Capture the cell that displays the provided text and extract its (X, Y) central coordinate. 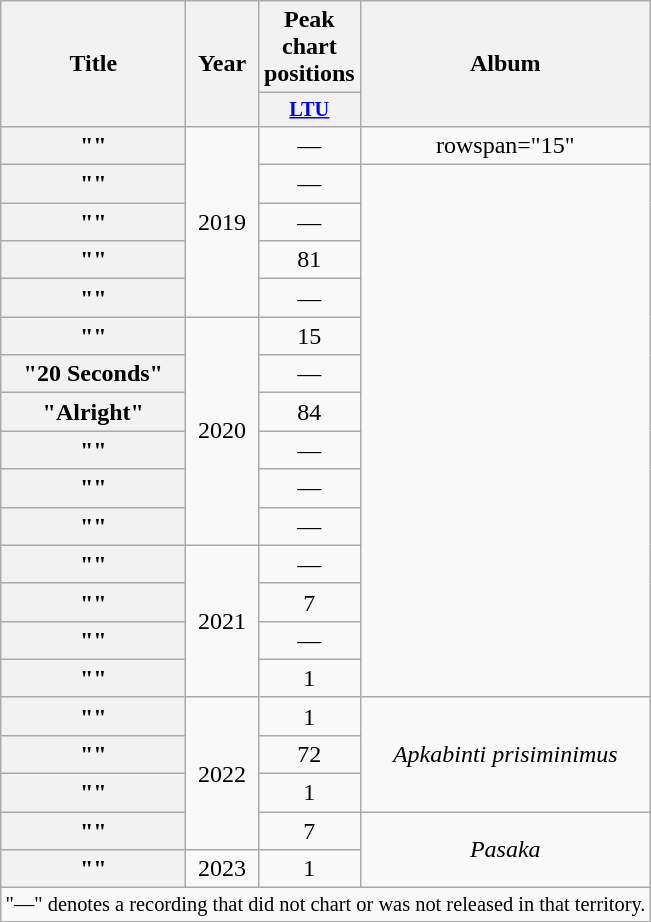
2022 (222, 773)
Peak chart positions (309, 47)
"Alright" (94, 412)
2020 (222, 431)
15 (309, 336)
2019 (222, 221)
Album (505, 64)
Year (222, 64)
"20 Seconds" (94, 374)
LTU (309, 110)
84 (309, 412)
Apkabinti prisiminimus (505, 754)
"—" denotes a recording that did not chart or was not released in that territory. (326, 905)
81 (309, 260)
72 (309, 754)
rowspan="15" (505, 145)
2021 (222, 621)
Pasaka (505, 850)
2023 (222, 869)
Title (94, 64)
